Identify which cell holds the provided text, then report its [X, Y] central coordinate. 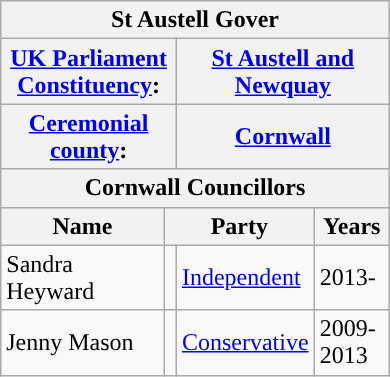
Independent [245, 278]
Conservative [245, 342]
Cornwall Councillors [195, 188]
Years [352, 226]
2009-2013 [352, 342]
Jenny Mason [83, 342]
2013- [352, 278]
Party [239, 226]
Name [83, 226]
St Austell Gover [195, 20]
Cornwall [282, 136]
St Austell and Newquay [282, 72]
Sandra Heyward [83, 278]
UK Parliament Constituency: [89, 72]
Ceremonial county: [89, 136]
